Locate the cell with the specified text and output its (X, Y) center coordinate. 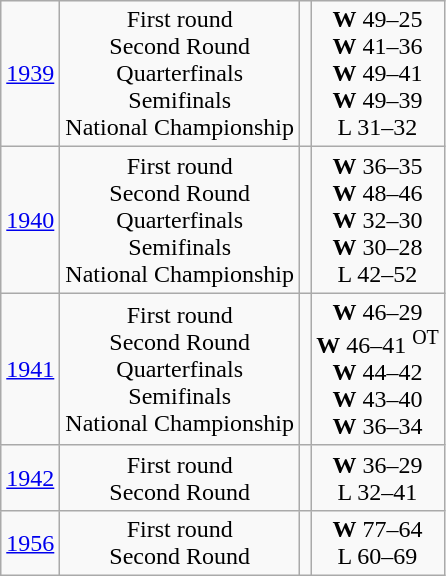
1940 (30, 220)
W 36–29L 32–41 (378, 478)
W 49–25W 41–36W 49–41W 49–39L 31–32 (378, 74)
1939 (30, 74)
1956 (30, 542)
W 46–29W 46–41 OTW 44–42W 43–40W 36–34 (378, 370)
1942 (30, 478)
W 77–64L 60–69 (378, 542)
1941 (30, 370)
W 36–35W 48–46W 32–30W 30–28L 42–52 (378, 220)
